Determine the [x, y] coordinate at the center of the cell enclosing the given text.  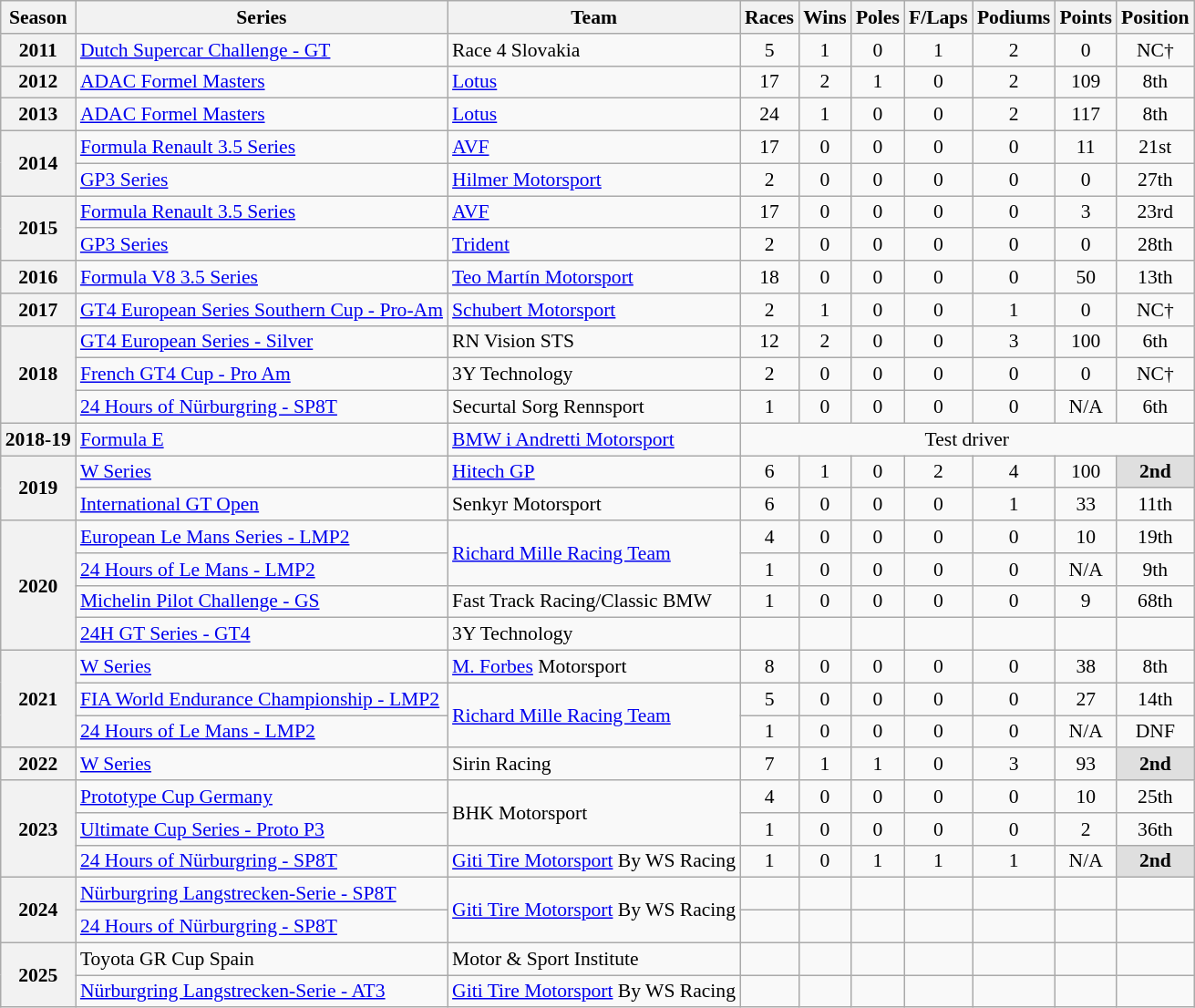
Season [38, 17]
12 [769, 342]
Motor & Sport Institute [594, 959]
International GT Open [262, 505]
2012 [38, 82]
Position [1155, 17]
BHK Motorsport [594, 813]
Series [262, 17]
Nürburgring Langstrecken-Serie - SP8T [262, 894]
9 [1086, 602]
38 [1086, 667]
23rd [1155, 212]
117 [1086, 115]
F/Laps [939, 17]
19th [1155, 537]
2021 [38, 700]
2023 [38, 829]
FIA World Endurance Championship - LMP2 [262, 699]
2014 [38, 164]
Hitech GP [594, 472]
Ultimate Cup Series - Proto P3 [262, 829]
14th [1155, 699]
7 [769, 765]
Dutch Supercar Challenge - GT [262, 50]
M. Forbes Motorsport [594, 667]
2025 [38, 975]
BMW i Andretti Motorsport [594, 439]
2024 [38, 910]
RN Vision STS [594, 342]
2016 [38, 277]
Points [1086, 17]
Race 4 Slovakia [594, 50]
Hilmer Motorsport [594, 180]
27 [1086, 699]
18 [769, 277]
Senkyr Motorsport [594, 505]
13th [1155, 277]
Schubert Motorsport [594, 310]
Races [769, 17]
Fast Track Racing/Classic BMW [594, 602]
8 [769, 667]
2013 [38, 115]
27th [1155, 180]
GT4 European Series - Silver [262, 342]
33 [1086, 505]
36th [1155, 829]
Sirin Racing [594, 765]
2019 [38, 489]
Securtal Sorg Rennsport [594, 407]
Trident [594, 245]
21st [1155, 148]
9th [1155, 570]
Test driver [967, 439]
25th [1155, 797]
11th [1155, 505]
Prototype Cup Germany [262, 797]
11 [1086, 148]
Formula V8 3.5 Series [262, 277]
Wins [825, 17]
Teo Martín Motorsport [594, 277]
2015 [38, 228]
50 [1086, 277]
Michelin Pilot Challenge - GS [262, 602]
Formula E [262, 439]
2011 [38, 50]
Nürburgring Langstrecken-Serie - AT3 [262, 992]
Team [594, 17]
2018-19 [38, 439]
Podiums [1014, 17]
2018 [38, 374]
68th [1155, 602]
Poles [878, 17]
GT4 European Series Southern Cup - Pro-Am [262, 310]
French GT4 Cup - Pro Am [262, 375]
24H GT Series - GT4 [262, 634]
109 [1086, 82]
European Le Mans Series - LMP2 [262, 537]
2017 [38, 310]
2020 [38, 585]
93 [1086, 765]
Toyota GR Cup Spain [262, 959]
2022 [38, 765]
24 [769, 115]
28th [1155, 245]
DNF [1155, 732]
